Pinpoint the cell where the given text exists, returning its [x, y] midpoint coordinate. 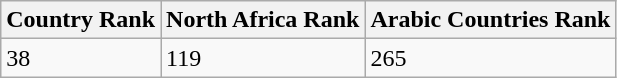
265 [490, 58]
38 [81, 58]
119 [263, 58]
Arabic Countries Rank [490, 20]
Country Rank [81, 20]
North Africa Rank [263, 20]
